Return the (X, Y) coordinate for the center point of the cell that contains the specified text.  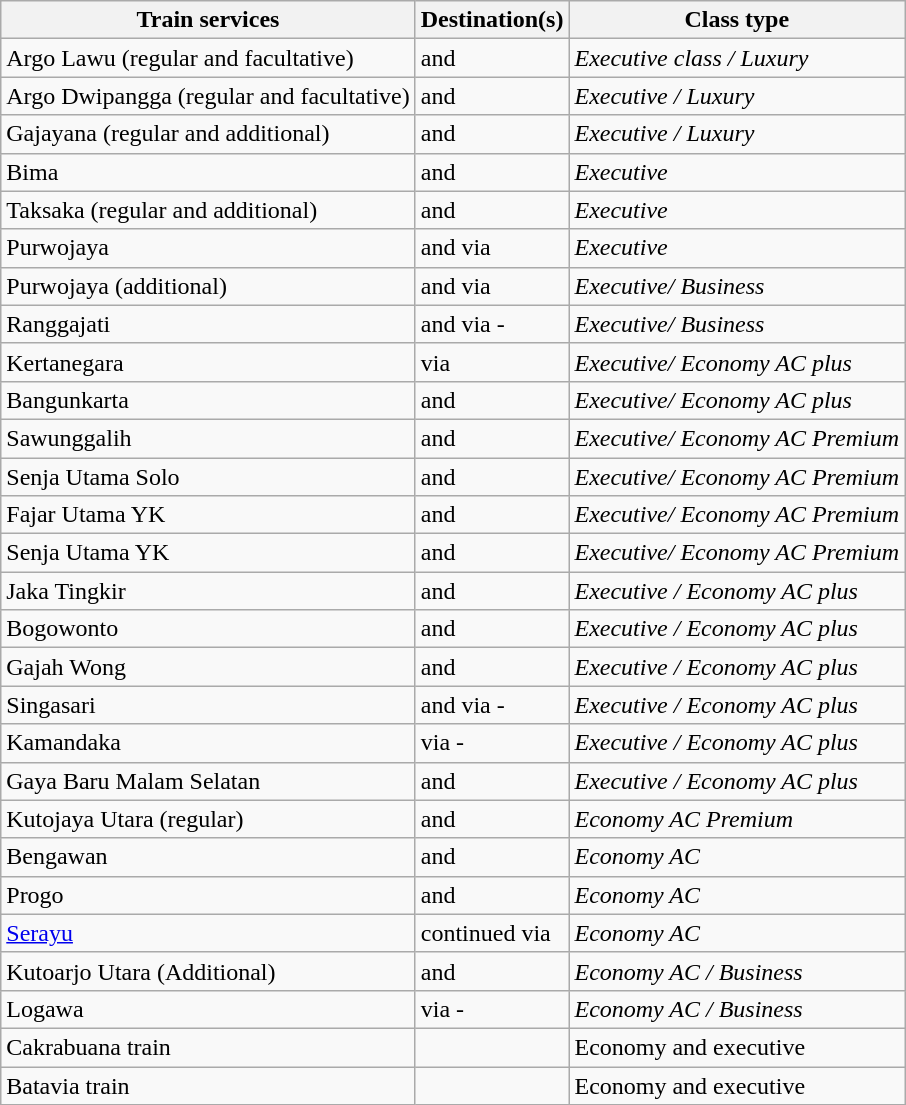
Jaka Tingkir (208, 591)
Taksaka (regular and additional) (208, 210)
Serayu (208, 933)
Kutojaya Utara (regular) (208, 819)
Argo Dwipangga (regular and facultative) (208, 96)
Bogowonto (208, 629)
Class type (737, 20)
Singasari (208, 705)
Destination(s) (492, 20)
Ranggajati (208, 324)
Bengawan (208, 857)
Executive class / Luxury (737, 58)
continued via (492, 933)
Kutoarjo Utara (Additional) (208, 971)
Argo Lawu (regular and facultative) (208, 58)
Cakrabuana train (208, 1047)
Senja Utama YK (208, 553)
Gajah Wong (208, 667)
Senja Utama Solo (208, 477)
via (492, 362)
Logawa (208, 1009)
Gajayana (regular and additional) (208, 134)
Gaya Baru Malam Selatan (208, 781)
Economy AC Premium (737, 819)
Bima (208, 172)
Purwojaya (additional) (208, 286)
Progo (208, 895)
Fajar Utama YK (208, 515)
Sawunggalih (208, 438)
Kamandaka (208, 743)
Train services (208, 20)
Bangunkarta (208, 400)
Kertanegara (208, 362)
Batavia train (208, 1085)
Purwojaya (208, 248)
